Determine the (X, Y) coordinate at the center of the cell enclosing the given text.  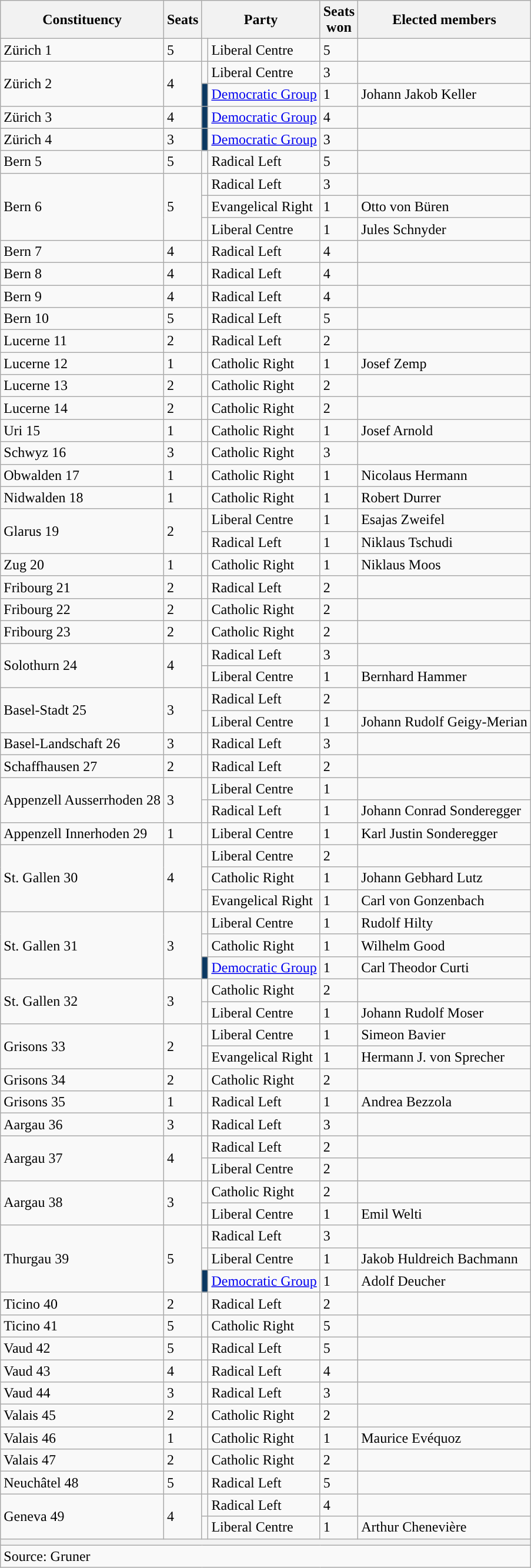
Schaffhausen 27 (82, 766)
Ticino 40 (82, 1303)
Jakob Huldreich Bachmann (445, 1259)
Zug 20 (82, 565)
Vaud 44 (82, 1393)
Nidwalden 18 (82, 498)
Neuchâtel 48 (82, 1483)
Geneva 49 (82, 1516)
Valais 45 (82, 1416)
St. Gallen 30 (82, 878)
Johann Gebhard Lutz (445, 878)
Johann Jakob Keller (445, 95)
Lucerne 12 (82, 363)
Arthur Chenevière (445, 1527)
Vaud 43 (82, 1371)
Grisons 35 (82, 1102)
Party (261, 20)
Source: Gruner (266, 1556)
Lucerne 13 (82, 386)
Valais 47 (82, 1460)
Basel-Landschaft 26 (82, 744)
Hermann J. von Sprecher (445, 1057)
Johann Rudolf Moser (445, 1012)
Wilhelm Good (445, 945)
Emil Welti (445, 1214)
St. Gallen 31 (82, 945)
Vaud 42 (82, 1348)
Simeon Bavier (445, 1035)
Basel-Stadt 25 (82, 710)
Appenzell Innerhoden 29 (82, 833)
Aargau 36 (82, 1125)
Seatswon (339, 20)
Robert Durrer (445, 498)
Bern 7 (82, 251)
Josef Zemp (445, 363)
Bern 9 (82, 296)
Appenzell Ausserrhoden 28 (82, 800)
Rudolf Hilty (445, 923)
Carl Theodor Curti (445, 968)
Niklaus Moos (445, 565)
Nicolaus Hermann (445, 475)
Maurice Evéquoz (445, 1438)
Zürich 1 (82, 50)
Carl von Gonzenbach (445, 900)
Grisons 33 (82, 1046)
Lucerne 11 (82, 341)
Seats (182, 20)
Fribourg 21 (82, 587)
Niklaus Tschudi (445, 542)
Bern 5 (82, 162)
Ticino 41 (82, 1326)
Thurgau 39 (82, 1259)
Zürich 2 (82, 84)
Adolf Deucher (445, 1281)
Fribourg 22 (82, 609)
Obwalden 17 (82, 475)
Elected members (445, 20)
Bernhard Hammer (445, 677)
Johann Rudolf Geigy-Merian (445, 722)
Bern 10 (82, 319)
Lucerne 14 (82, 408)
Josef Arnold (445, 431)
Constituency (82, 20)
Karl Justin Sonderegger (445, 833)
St. Gallen 32 (82, 1001)
Uri 15 (82, 431)
Schwyz 16 (82, 453)
Bern 8 (82, 273)
Aargau 38 (82, 1203)
Otto von Büren (445, 206)
Grisons 34 (82, 1080)
Andrea Bezzola (445, 1102)
Johann Conrad Sonderegger (445, 811)
Jules Schnyder (445, 229)
Zürich 3 (82, 117)
Glarus 19 (82, 531)
Aargau 37 (82, 1158)
Solothurn 24 (82, 666)
Valais 46 (82, 1438)
Esajas Zweifel (445, 520)
Bern 6 (82, 206)
Fribourg 23 (82, 632)
Zürich 4 (82, 139)
